Return the [x, y] coordinate for the center point of the cell that contains the specified text.  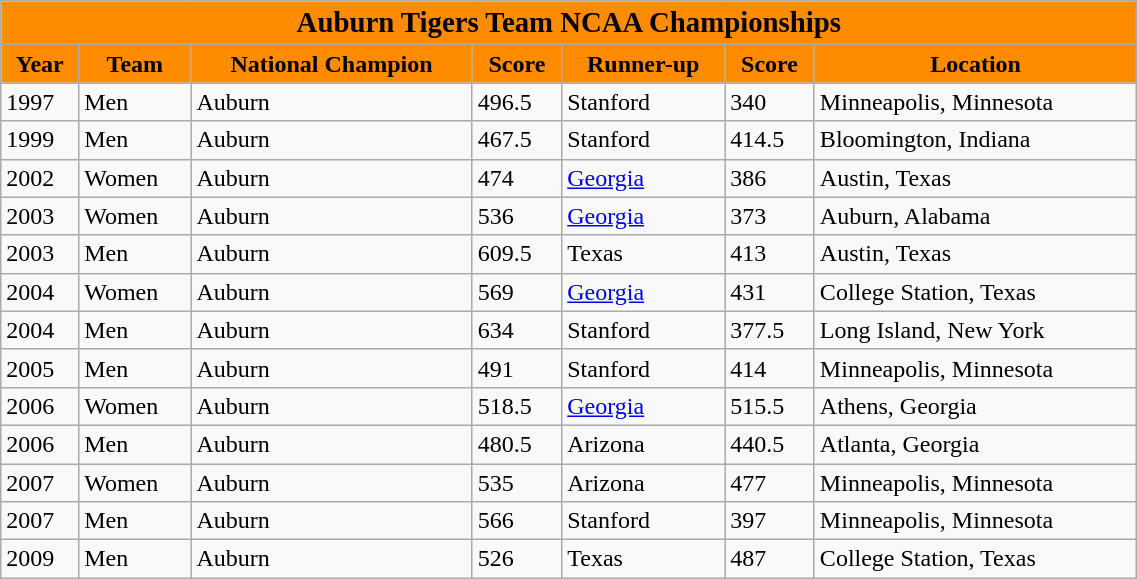
566 [517, 521]
386 [770, 178]
Auburn Tigers Team NCAA Championships [569, 23]
491 [517, 368]
Auburn, Alabama [975, 216]
467.5 [517, 140]
Location [975, 64]
609.5 [517, 254]
340 [770, 102]
397 [770, 521]
1997 [40, 102]
480.5 [517, 444]
Bloomington, Indiana [975, 140]
2009 [40, 559]
2005 [40, 368]
515.5 [770, 406]
536 [517, 216]
518.5 [517, 406]
National Champion [332, 64]
377.5 [770, 330]
Runner-up [644, 64]
431 [770, 292]
Year [40, 64]
535 [517, 483]
2002 [40, 178]
Athens, Georgia [975, 406]
Atlanta, Georgia [975, 444]
414 [770, 368]
496.5 [517, 102]
634 [517, 330]
440.5 [770, 444]
Team [135, 64]
414.5 [770, 140]
373 [770, 216]
569 [517, 292]
526 [517, 559]
474 [517, 178]
Long Island, New York [975, 330]
487 [770, 559]
477 [770, 483]
1999 [40, 140]
413 [770, 254]
